Return the (x, y) coordinate for the center point of the cell that contains the specified text.  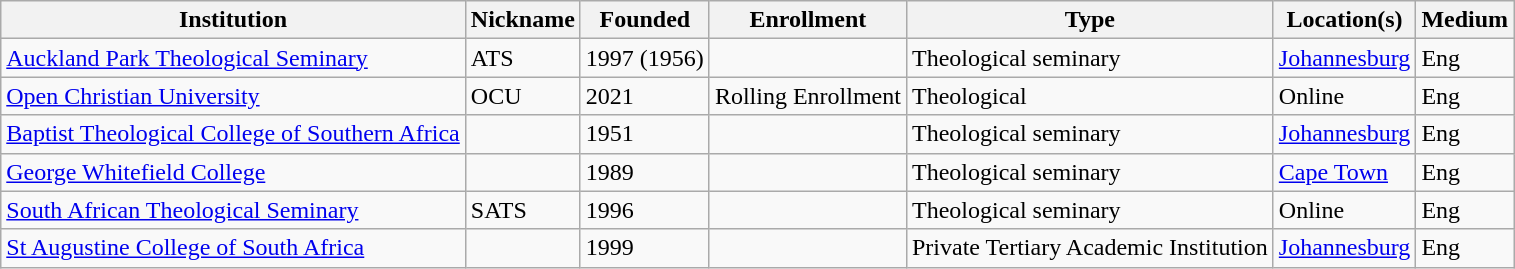
Private Tertiary Academic Institution (1090, 248)
Nickname (522, 20)
Founded (644, 20)
Cape Town (1344, 172)
Institution (234, 20)
Auckland Park Theological Seminary (234, 58)
St Augustine College of South Africa (234, 248)
Open Christian University (234, 96)
South African Theological Seminary (234, 210)
OCU (522, 96)
Enrollment (808, 20)
1999 (644, 248)
1996 (644, 210)
1997 (1956) (644, 58)
Medium (1465, 20)
1989 (644, 172)
Type (1090, 20)
SATS (522, 210)
Baptist Theological College of Southern Africa (234, 134)
2021 (644, 96)
Rolling Enrollment (808, 96)
ATS (522, 58)
Location(s) (1344, 20)
1951 (644, 134)
Theological (1090, 96)
George Whitefield College (234, 172)
